Return [X, Y] of the center of cell containing provided text 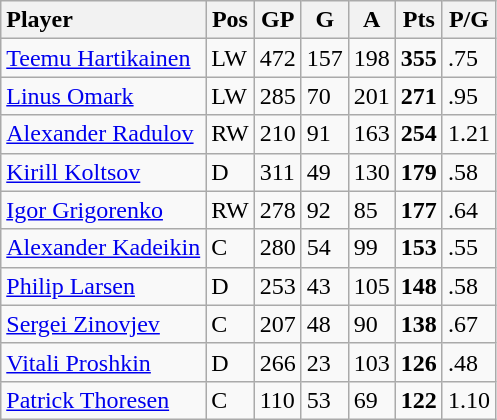
.48 [468, 362]
163 [372, 134]
179 [418, 172]
355 [418, 58]
Pos [230, 20]
Philip Larsen [104, 286]
280 [278, 248]
99 [372, 248]
85 [372, 210]
253 [278, 286]
Linus Omark [104, 96]
1.21 [468, 134]
254 [418, 134]
105 [372, 286]
103 [372, 362]
.55 [468, 248]
472 [278, 58]
48 [324, 324]
271 [418, 96]
138 [418, 324]
43 [324, 286]
49 [324, 172]
Alexander Radulov [104, 134]
91 [324, 134]
126 [418, 362]
110 [278, 400]
P/G [468, 20]
Player [104, 20]
G [324, 20]
153 [418, 248]
198 [372, 58]
53 [324, 400]
1.10 [468, 400]
Patrick Thoresen [104, 400]
177 [418, 210]
Sergei Zinovjev [104, 324]
201 [372, 96]
122 [418, 400]
23 [324, 362]
A [372, 20]
311 [278, 172]
Pts [418, 20]
.64 [468, 210]
92 [324, 210]
70 [324, 96]
Vitali Proshkin [104, 362]
90 [372, 324]
GP [278, 20]
285 [278, 96]
Teemu Hartikainen [104, 58]
207 [278, 324]
69 [372, 400]
278 [278, 210]
Alexander Kadeikin [104, 248]
157 [324, 58]
Igor Grigorenko [104, 210]
.95 [468, 96]
.67 [468, 324]
210 [278, 134]
266 [278, 362]
130 [372, 172]
Kirill Koltsov [104, 172]
148 [418, 286]
54 [324, 248]
.75 [468, 58]
